Return the (X, Y) coordinate for the center point of the cell that contains the specified text.  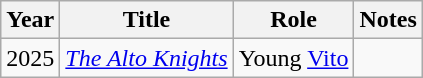
Year (30, 20)
2025 (30, 58)
Role (294, 20)
The Alto Knights (146, 58)
Notes (388, 20)
Young Vito (294, 58)
Title (146, 20)
